Scan for the cell matching the given text and deliver its (x, y) coordinate at center. 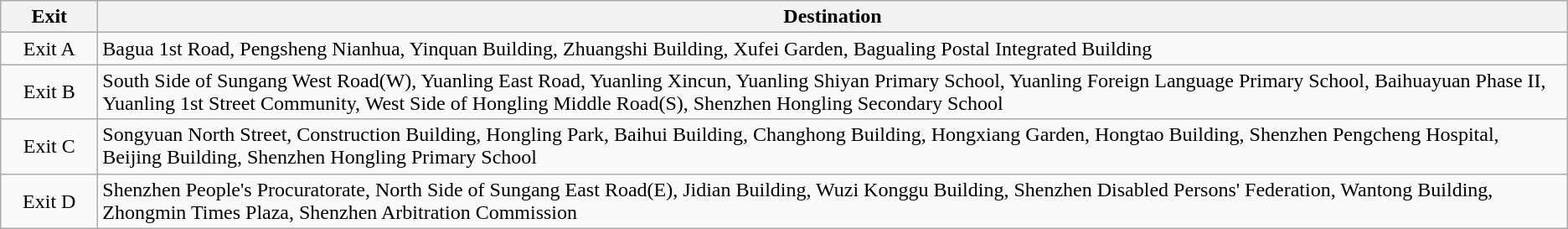
Exit D (49, 201)
Exit B (49, 92)
Exit (49, 17)
Exit A (49, 49)
Bagua 1st Road, Pengsheng Nianhua, Yinquan Building, Zhuangshi Building, Xufei Garden, Bagualing Postal Integrated Building (833, 49)
Exit C (49, 146)
Destination (833, 17)
